For the text-containing cell, return its midpoint in [X, Y] coordinate format. 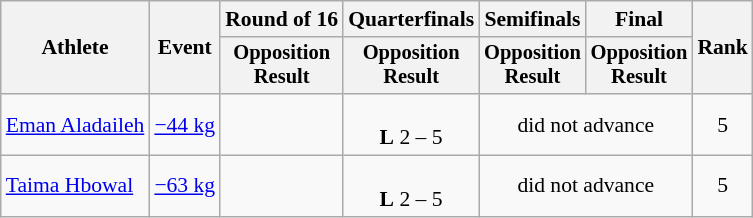
Athlete [76, 48]
Semifinals [532, 19]
Taima Hbowal [76, 186]
Event [184, 48]
Rank [722, 48]
−44 kg [184, 124]
−63 kg [184, 186]
Round of 16 [282, 19]
Final [640, 19]
Quarterfinals [411, 19]
Eman Aladaileh [76, 124]
